Extract the [X, Y] coordinate from the center of the cell holding the provided text.  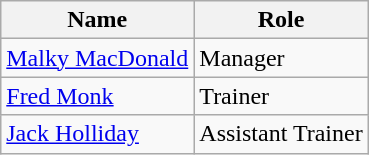
Assistant Trainer [281, 134]
Fred Monk [98, 96]
Malky MacDonald [98, 58]
Jack Holliday [98, 134]
Manager [281, 58]
Name [98, 20]
Role [281, 20]
Trainer [281, 96]
